Extract the [x, y] coordinate from the center of the cell holding the provided text.  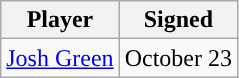
Signed [178, 20]
Player [60, 20]
October 23 [178, 58]
Josh Green [60, 58]
